Find where the given text appears and provide that cell's center as (x, y) coordinate. 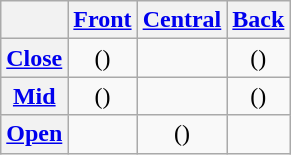
Front (102, 20)
Open (34, 134)
Close (34, 58)
Back (258, 20)
Mid (34, 96)
Central (182, 20)
